Return the [X, Y] coordinate for the center point of the cell that contains the specified text.  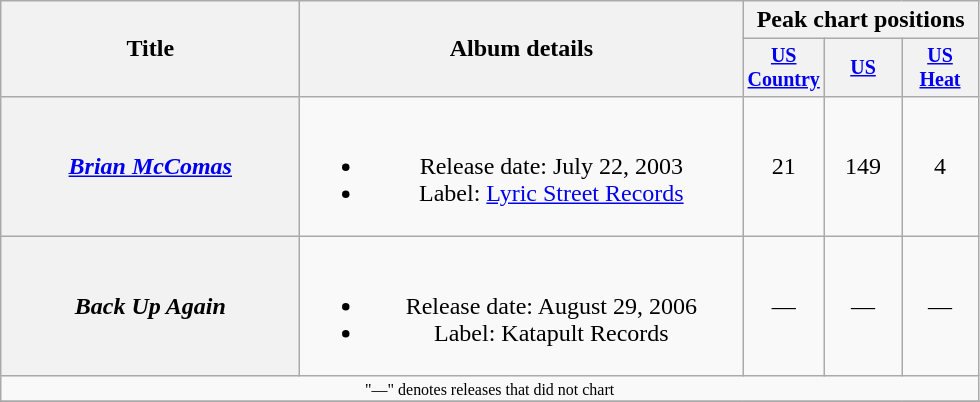
Album details [522, 49]
"—" denotes releases that did not chart [490, 388]
Title [150, 49]
Brian McComas [150, 166]
21 [784, 166]
149 [864, 166]
US Country [784, 68]
Release date: July 22, 2003Label: Lyric Street Records [522, 166]
USHeat [940, 68]
4 [940, 166]
Back Up Again [150, 306]
Peak chart positions [861, 20]
US [864, 68]
Release date: August 29, 2006Label: Katapult Records [522, 306]
